Identify which cell holds the provided text, then report its (X, Y) central coordinate. 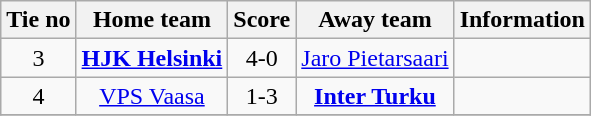
4-0 (262, 58)
4 (38, 96)
Home team (152, 20)
Tie no (38, 20)
Score (262, 20)
3 (38, 58)
HJK Helsinki (152, 58)
Jaro Pietarsaari (375, 58)
1-3 (262, 96)
Inter Turku (375, 96)
Information (522, 20)
Away team (375, 20)
VPS Vaasa (152, 96)
